Scan for the cell matching the given text and deliver its (X, Y) coordinate at center. 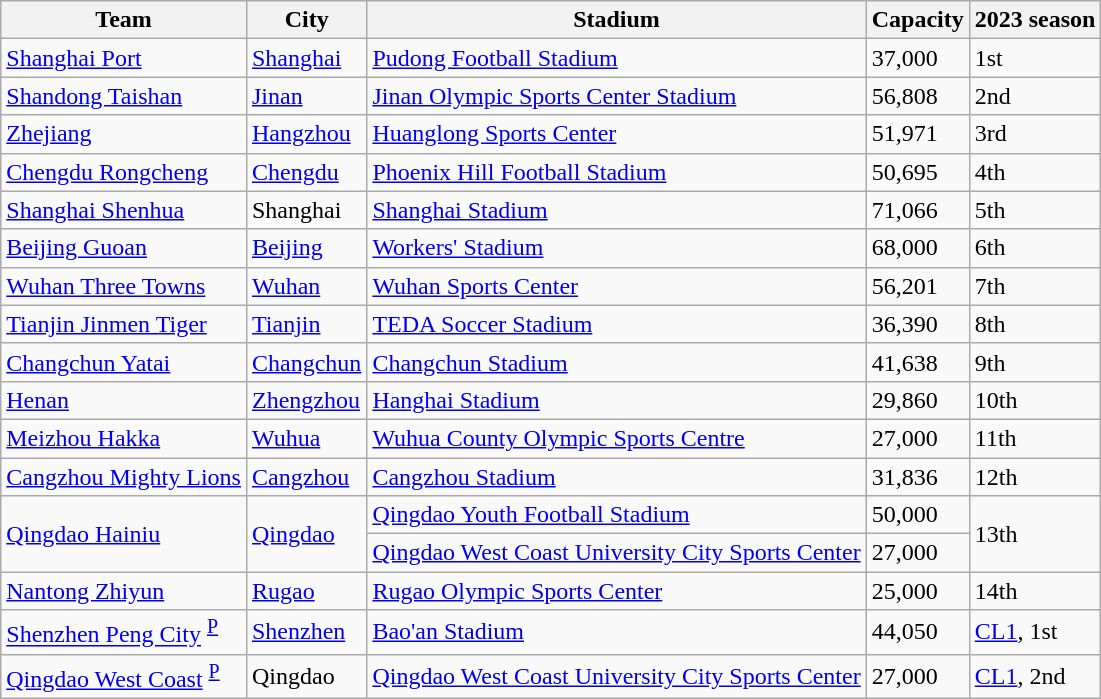
4th (1035, 172)
Phoenix Hill Football Stadium (616, 172)
Changchun Stadium (616, 362)
50,000 (918, 515)
Rugao (306, 591)
Cangzhou (306, 477)
Qingdao Youth Football Stadium (616, 515)
Henan (124, 400)
Capacity (918, 20)
44,050 (918, 632)
Tianjin Jinmen Tiger (124, 324)
Hanghai Stadium (616, 400)
Changchun Yatai (124, 362)
37,000 (918, 58)
9th (1035, 362)
City (306, 20)
CL1, 1st (1035, 632)
Cangzhou Mighty Lions (124, 477)
Cangzhou Stadium (616, 477)
Rugao Olympic Sports Center (616, 591)
Qingdao Hainiu (124, 534)
36,390 (918, 324)
Pudong Football Stadium (616, 58)
13th (1035, 534)
Shandong Taishan (124, 96)
Tianjin (306, 324)
Shanghai Stadium (616, 210)
41,638 (918, 362)
2023 season (1035, 20)
5th (1035, 210)
1st (1035, 58)
Shanghai Port (124, 58)
Shenzhen (306, 632)
56,808 (918, 96)
Jinan (306, 96)
Wuhan Three Towns (124, 286)
8th (1035, 324)
Meizhou Hakka (124, 438)
Wuhua County Olympic Sports Centre (616, 438)
Chengdu (306, 172)
Nantong Zhiyun (124, 591)
29,860 (918, 400)
Hangzhou (306, 134)
Bao'an Stadium (616, 632)
Beijing (306, 248)
56,201 (918, 286)
Beijing Guoan (124, 248)
10th (1035, 400)
7th (1035, 286)
Jinan Olympic Sports Center Stadium (616, 96)
25,000 (918, 591)
6th (1035, 248)
Zhengzhou (306, 400)
CL1, 2nd (1035, 676)
31,836 (918, 477)
71,066 (918, 210)
Wuhua (306, 438)
Huanglong Sports Center (616, 134)
Shanghai Shenhua (124, 210)
12th (1035, 477)
Chengdu Rongcheng (124, 172)
Changchun (306, 362)
51,971 (918, 134)
TEDA Soccer Stadium (616, 324)
50,695 (918, 172)
Workers' Stadium (616, 248)
2nd (1035, 96)
68,000 (918, 248)
Wuhan Sports Center (616, 286)
14th (1035, 591)
Zhejiang (124, 134)
11th (1035, 438)
Stadium (616, 20)
Shenzhen Peng City P (124, 632)
Team (124, 20)
Qingdao West Coast P (124, 676)
Wuhan (306, 286)
3rd (1035, 134)
